Return the (x, y) coordinate for the center point of the cell that contains the specified text.  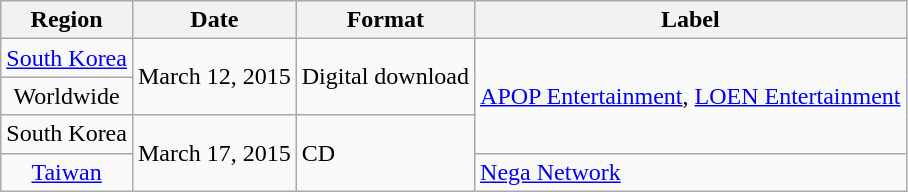
CD (385, 153)
Taiwan (67, 172)
March 17, 2015 (214, 153)
Region (67, 20)
March 12, 2015 (214, 77)
Label (690, 20)
APOP Entertainment, LOEN Entertainment (690, 96)
Worldwide (67, 96)
Date (214, 20)
Nega Network (690, 172)
Digital download (385, 77)
Format (385, 20)
